Determine the [X, Y] coordinate at the center of the cell enclosing the given text.  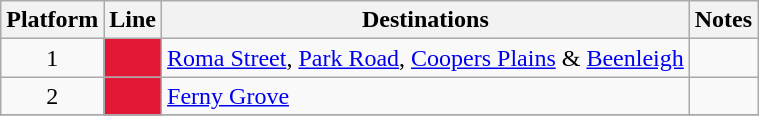
2 [52, 96]
Destinations [426, 20]
Roma Street, Park Road, Coopers Plains & Beenleigh [426, 58]
Ferny Grove [426, 96]
Line [133, 20]
Notes [723, 20]
1 [52, 58]
Platform [52, 20]
